Identify which cell holds the provided text, then report its [x, y] central coordinate. 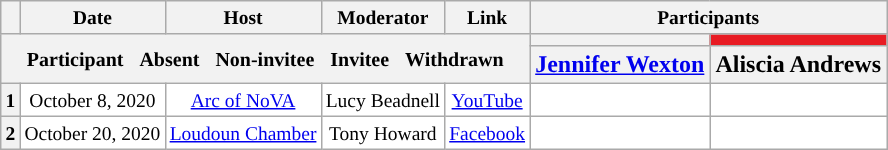
2 [10, 132]
October 20, 2020 [92, 132]
Host [243, 18]
1 [10, 100]
October 8, 2020 [92, 100]
Tony Howard [383, 132]
Participant Absent Non-invitee Invitee Withdrawn [266, 58]
Link [488, 18]
Loudoun Chamber [243, 132]
Moderator [383, 18]
Facebook [488, 132]
YouTube [488, 100]
Date [92, 18]
Arc of NoVA [243, 100]
Lucy Beadnell [383, 100]
Jennifer Wexton [620, 64]
Participants [708, 18]
Aliscia Andrews [798, 64]
